Return the (x, y) coordinate for the center point of the cell that contains the specified text.  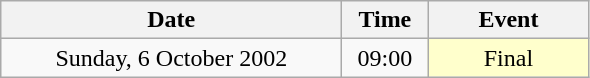
09:00 (385, 58)
Time (385, 20)
Sunday, 6 October 2002 (172, 58)
Final (508, 58)
Event (508, 20)
Date (172, 20)
